Output the [x, y] coordinate of the center of the cell containing the given text.  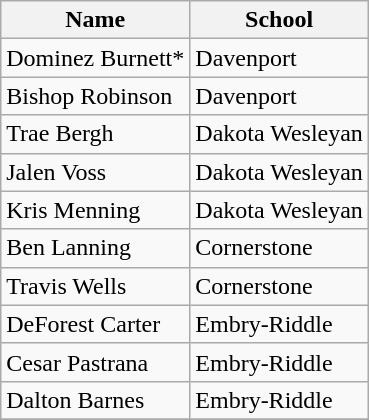
Kris Menning [96, 210]
Bishop Robinson [96, 96]
Ben Lanning [96, 248]
Dominez Burnett* [96, 58]
Jalen Voss [96, 172]
Travis Wells [96, 286]
Trae Bergh [96, 134]
DeForest Carter [96, 324]
Name [96, 20]
Dalton Barnes [96, 400]
School [280, 20]
Cesar Pastrana [96, 362]
